From the cell containing the given text, extract its center point as (X, Y) coordinate. 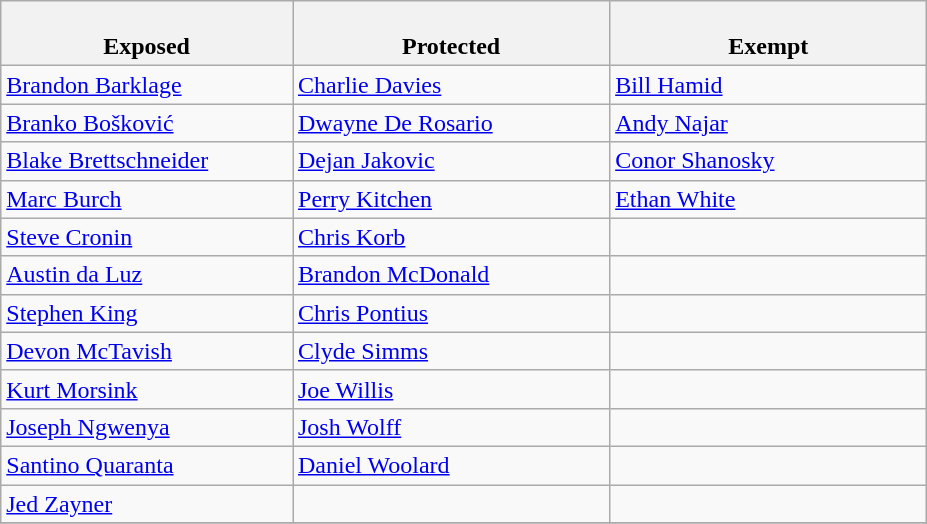
Exposed (147, 34)
Perry Kitchen (450, 199)
Charlie Davies (450, 85)
Clyde Simms (450, 351)
Chris Korb (450, 237)
Kurt Morsink (147, 389)
Santino Quaranta (147, 465)
Joseph Ngwenya (147, 427)
Branko Bošković (147, 123)
Exempt (768, 34)
Stephen King (147, 313)
Protected (450, 34)
Brandon McDonald (450, 275)
Blake Brettschneider (147, 161)
Andy Najar (768, 123)
Dwayne De Rosario (450, 123)
Devon McTavish (147, 351)
Conor Shanosky (768, 161)
Daniel Woolard (450, 465)
Ethan White (768, 199)
Steve Cronin (147, 237)
Jed Zayner (147, 503)
Bill Hamid (768, 85)
Marc Burch (147, 199)
Joe Willis (450, 389)
Chris Pontius (450, 313)
Josh Wolff (450, 427)
Dejan Jakovic (450, 161)
Austin da Luz (147, 275)
Brandon Barklage (147, 85)
